Provide the (X, Y) coordinate of the cell's center where the given text is located.  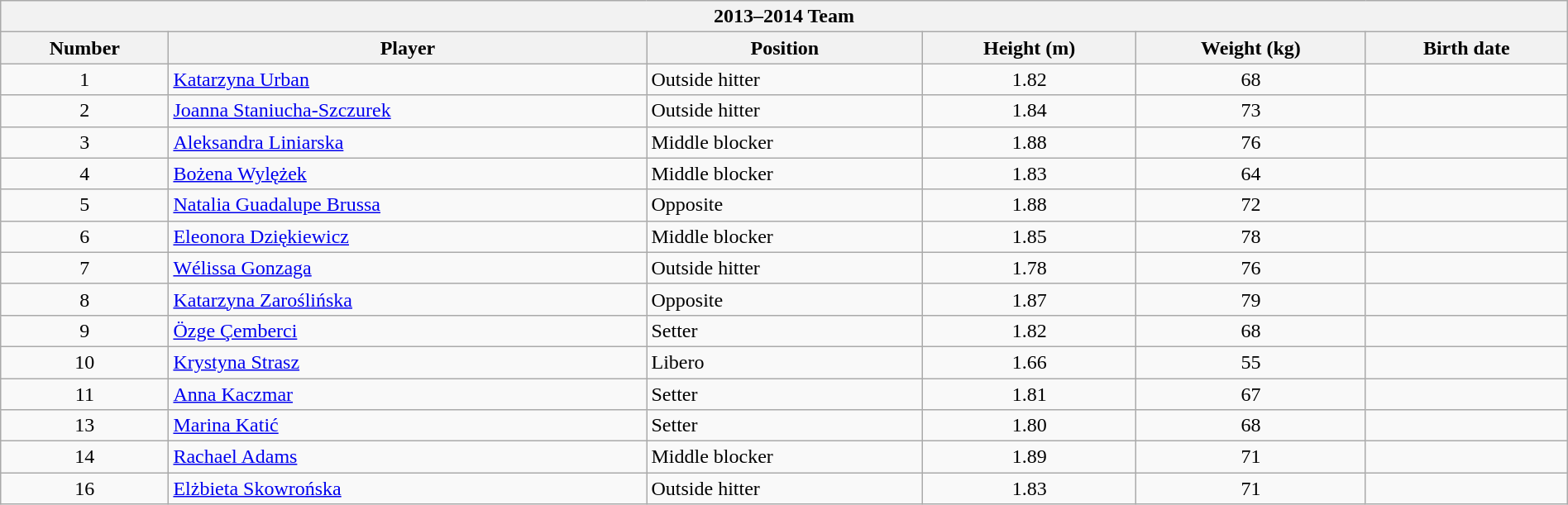
5 (84, 205)
6 (84, 236)
Position (785, 48)
3 (84, 142)
64 (1251, 174)
1.80 (1030, 426)
7 (84, 268)
16 (84, 488)
1.87 (1030, 299)
1.78 (1030, 268)
Player (408, 48)
1.85 (1030, 236)
Weight (kg) (1251, 48)
8 (84, 299)
78 (1251, 236)
Elżbieta Skowrońska (408, 488)
1 (84, 79)
Anna Kaczmar (408, 394)
14 (84, 457)
Aleksandra Liniarska (408, 142)
55 (1251, 362)
73 (1251, 111)
1.66 (1030, 362)
11 (84, 394)
1.89 (1030, 457)
1.84 (1030, 111)
Özge Çemberci (408, 331)
Rachael Adams (408, 457)
Krystyna Strasz (408, 362)
67 (1251, 394)
Birth date (1466, 48)
Libero (785, 362)
Joanna Staniucha-Szczurek (408, 111)
79 (1251, 299)
Marina Katić (408, 426)
Katarzyna Urban (408, 79)
9 (84, 331)
Katarzyna Zaroślińska (408, 299)
4 (84, 174)
2 (84, 111)
Number (84, 48)
Bożena Wylężek (408, 174)
13 (84, 426)
2013–2014 Team (784, 17)
72 (1251, 205)
Eleonora Dziękiewicz (408, 236)
10 (84, 362)
Wélissa Gonzaga (408, 268)
Natalia Guadalupe Brussa (408, 205)
Height (m) (1030, 48)
1.81 (1030, 394)
